For the text-containing cell, return its midpoint in [x, y] coordinate format. 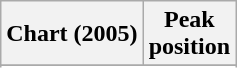
Chart (2005) [72, 34]
Peakposition [189, 34]
